Capture the cell that displays the provided text and extract its [x, y] central coordinate. 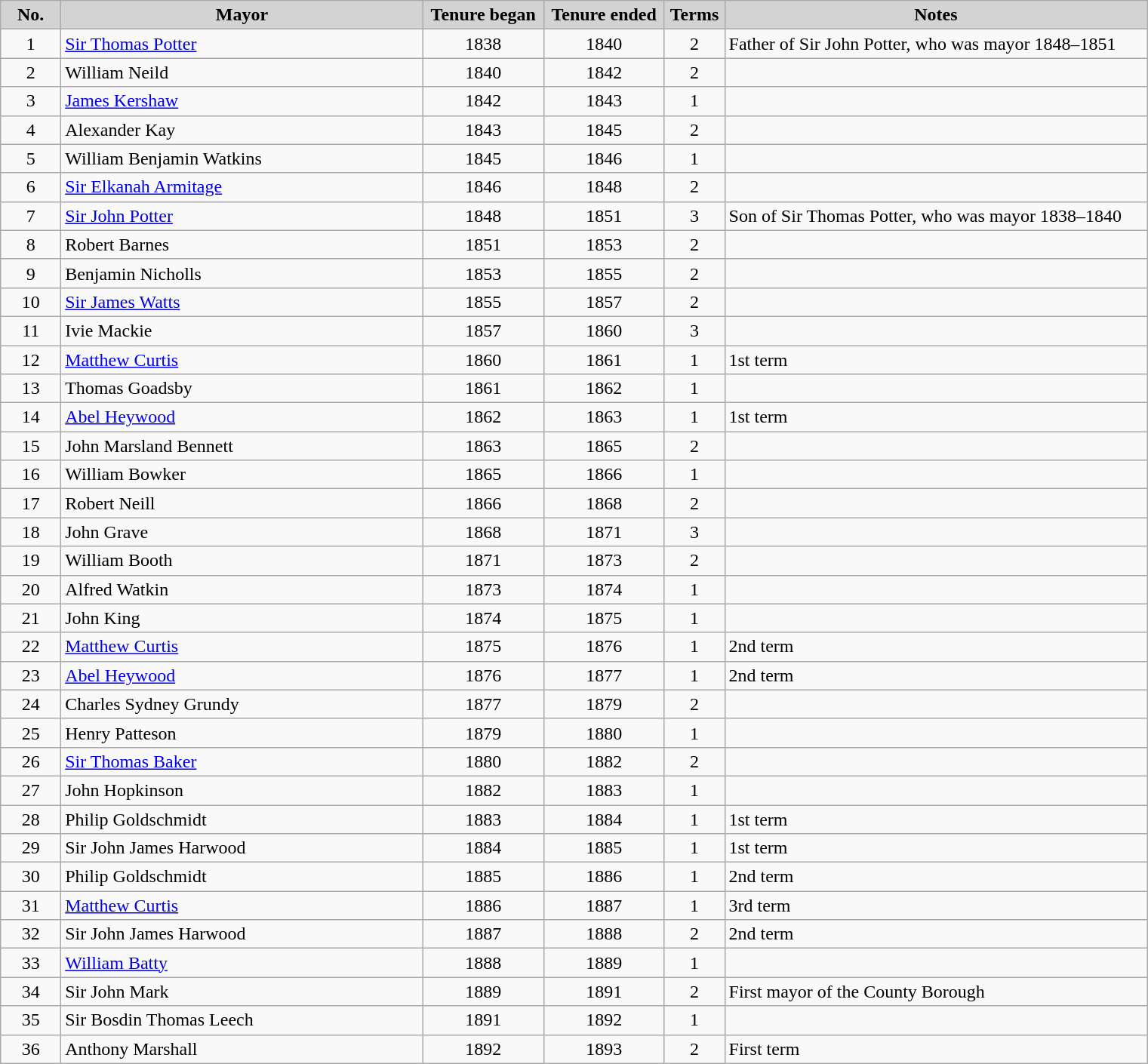
Ivie Mackie [242, 331]
Mayor [242, 15]
6 [31, 187]
William Batty [242, 963]
19 [31, 561]
Alexander Kay [242, 130]
Charles Sydney Grundy [242, 704]
Alfred Watkin [242, 589]
29 [31, 848]
8 [31, 244]
Son of Sir Thomas Potter, who was mayor 1838–1840 [936, 216]
16 [31, 475]
28 [31, 819]
Henry Patteson [242, 733]
26 [31, 761]
Tenure ended [604, 15]
4 [31, 130]
James Kershaw [242, 101]
Thomas Goadsby [242, 389]
23 [31, 675]
33 [31, 963]
30 [31, 877]
21 [31, 618]
13 [31, 389]
7 [31, 216]
11 [31, 331]
1838 [483, 44]
17 [31, 503]
Benjamin Nicholls [242, 273]
No. [31, 15]
William Benjamin Watkins [242, 158]
36 [31, 1049]
9 [31, 273]
John Grave [242, 532]
3rd term [936, 906]
10 [31, 302]
12 [31, 360]
Sir Elkanah Armitage [242, 187]
24 [31, 704]
25 [31, 733]
1893 [604, 1049]
Sir Bosdin Thomas Leech [242, 1020]
John Hopkinson [242, 790]
15 [31, 446]
34 [31, 992]
William Bowker [242, 475]
Father of Sir John Potter, who was mayor 1848–1851 [936, 44]
22 [31, 647]
Sir Thomas Potter [242, 44]
Sir John Mark [242, 992]
Robert Barnes [242, 244]
William Neild [242, 72]
Tenure began [483, 15]
Sir John Potter [242, 216]
5 [31, 158]
William Booth [242, 561]
Sir Thomas Baker [242, 761]
18 [31, 532]
John Marsland Bennett [242, 446]
32 [31, 934]
35 [31, 1020]
27 [31, 790]
20 [31, 589]
Sir James Watts [242, 302]
31 [31, 906]
Notes [936, 15]
Robert Neill [242, 503]
14 [31, 417]
First mayor of the County Borough [936, 992]
First term [936, 1049]
Anthony Marshall [242, 1049]
Terms [694, 15]
John King [242, 618]
